Determine the [X, Y] coordinate at the center of the cell enclosing the given text.  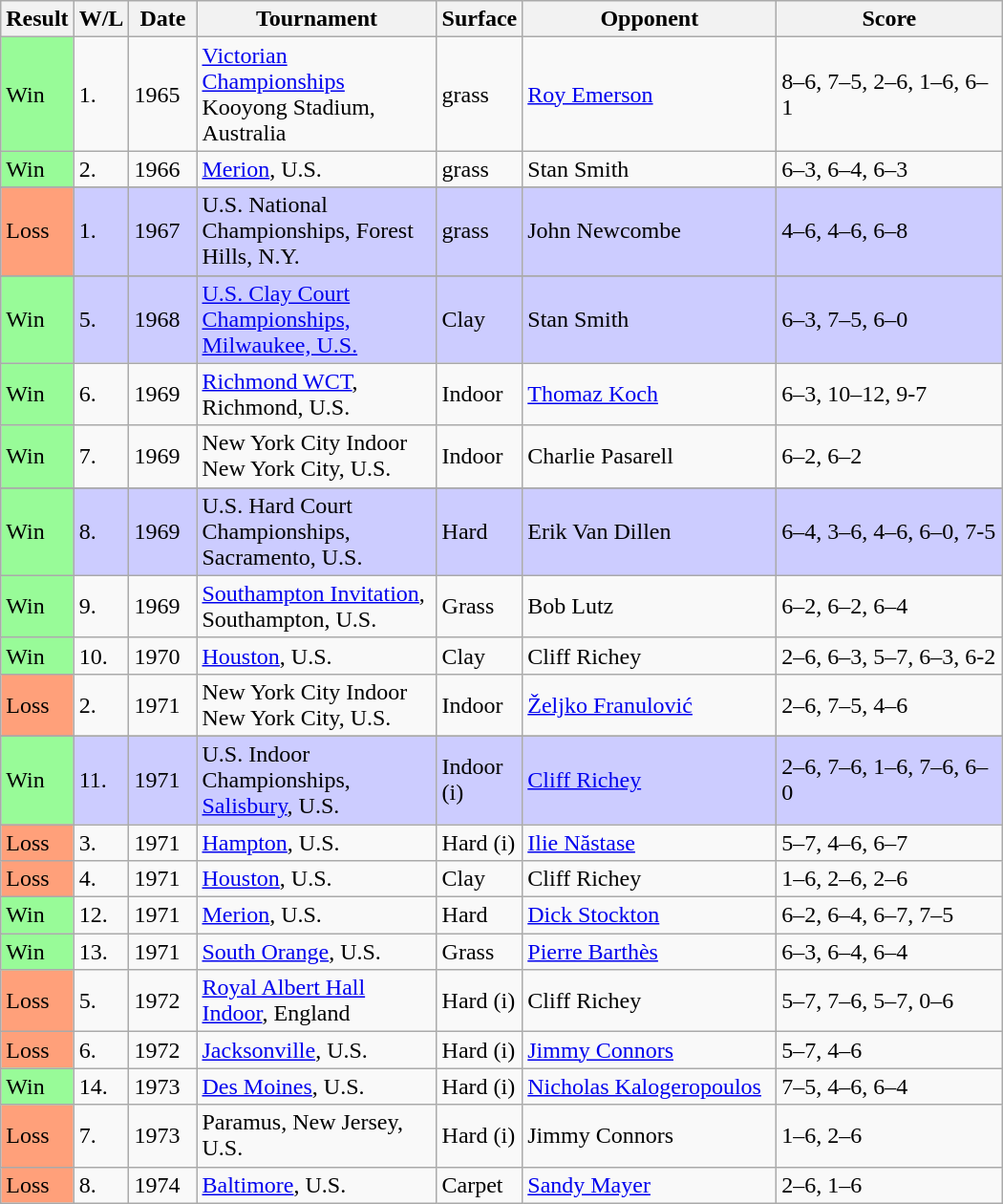
6–4, 3–6, 4–6, 6–0, 7-5 [889, 531]
2–6, 6–3, 5–7, 6–3, 6-2 [889, 656]
6–2, 6–4, 6–7, 7–5 [889, 915]
Željko Franulović [650, 705]
Thomaz Koch [650, 394]
Des Moines, U.S. [317, 1086]
U.S. Hard Court Championships, Sacramento, U.S. [317, 531]
1966 [162, 169]
Carpet [480, 1185]
Result [37, 19]
Tournament [317, 19]
Opponent [650, 19]
U.S. Clay Court Championships, Milwaukee, U.S. [317, 319]
Dick Stockton [650, 915]
1967 [162, 231]
8–6, 7–5, 2–6, 1–6, 6–1 [889, 94]
Jacksonville, U.S. [317, 1050]
12. [101, 915]
Score [889, 19]
Erik Van Dillen [650, 531]
3. [101, 842]
Charlie Pasarell [650, 457]
W/L [101, 19]
1974 [162, 1185]
13. [101, 952]
Southampton Invitation, Southampton, U.S. [317, 606]
1970 [162, 656]
Royal Albert Hall Indoor, England [317, 1001]
Richmond WCT, Richmond, U.S. [317, 394]
14. [101, 1086]
4–6, 4–6, 6–8 [889, 231]
John Newcombe [650, 231]
Indoor (i) [480, 780]
Ilie Năstase [650, 842]
1–6, 2–6 [889, 1135]
South Orange, U.S. [317, 952]
10. [101, 656]
Date [162, 19]
2–6, 7–6, 1–6, 7–6, 6–0 [889, 780]
1–6, 2–6, 2–6 [889, 879]
Victorian Championships Kooyong Stadium, Australia [317, 94]
Baltimore, U.S. [317, 1185]
11. [101, 780]
6–2, 6–2, 6–4 [889, 606]
Hampton, U.S. [317, 842]
Bob Lutz [650, 606]
2–6, 1–6 [889, 1185]
6–3, 10–12, 9-7 [889, 394]
Nicholas Kalogeropoulos [650, 1086]
9. [101, 606]
5–7, 4–6 [889, 1050]
2–6, 7–5, 4–6 [889, 705]
Pierre Barthès [650, 952]
6–3, 7–5, 6–0 [889, 319]
5–7, 7–6, 5–7, 0–6 [889, 1001]
U.S. Indoor Championships, Salisbury, U.S. [317, 780]
4. [101, 879]
U.S. National Championships, Forest Hills, N.Y. [317, 231]
7–5, 4–6, 6–4 [889, 1086]
6–3, 6–4, 6–3 [889, 169]
1965 [162, 94]
6–2, 6–2 [889, 457]
Sandy Mayer [650, 1185]
6–3, 6–4, 6–4 [889, 952]
1968 [162, 319]
Surface [480, 19]
5–7, 4–6, 6–7 [889, 842]
Paramus, New Jersey, U.S. [317, 1135]
Roy Emerson [650, 94]
